Determine the (x, y) coordinate at the center of the cell enclosing the given text.  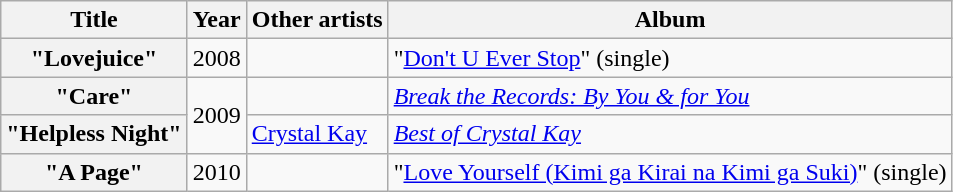
"A Page" (94, 172)
Year (216, 20)
"Lovejuice" (94, 58)
Album (670, 20)
Other artists (317, 20)
Break the Records: By You & for You (670, 96)
"Care" (94, 96)
"Helpless Night" (94, 134)
2008 (216, 58)
2010 (216, 172)
2009 (216, 115)
"Love Yourself (Kimi ga Kirai na Kimi ga Suki)" (single) (670, 172)
"Don't U Ever Stop" (single) (670, 58)
Best of Crystal Kay (670, 134)
Title (94, 20)
Crystal Kay (317, 134)
